Provide the (x, y) coordinate of the cell's center where the given text is located.  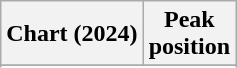
Peak position (189, 34)
Chart (2024) (72, 34)
